Detect which cell encompasses the target text, then output its (X, Y) center coordinate. 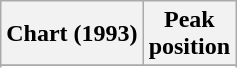
Chart (1993) (72, 34)
Peakposition (189, 34)
